Output the (X, Y) coordinate of the center of the cell containing the given text.  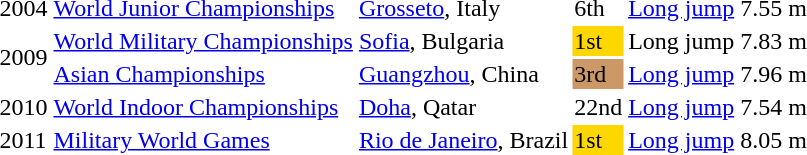
Military World Games (203, 140)
22nd (598, 107)
3rd (598, 74)
World Indoor Championships (203, 107)
Doha, Qatar (463, 107)
Guangzhou, China (463, 74)
Asian Championships (203, 74)
Rio de Janeiro, Brazil (463, 140)
World Military Championships (203, 41)
Sofia, Bulgaria (463, 41)
